Output the (x, y) coordinate of the center of the cell containing the given text.  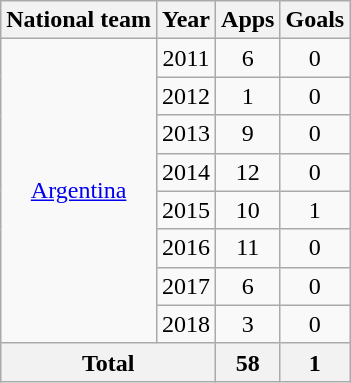
2017 (186, 286)
National team (79, 20)
Apps (248, 20)
2016 (186, 248)
11 (248, 248)
3 (248, 324)
12 (248, 172)
9 (248, 134)
2018 (186, 324)
Goals (315, 20)
Total (108, 362)
2012 (186, 96)
58 (248, 362)
2014 (186, 172)
10 (248, 210)
Year (186, 20)
2011 (186, 58)
2015 (186, 210)
2013 (186, 134)
Argentina (79, 191)
